Capture the cell that displays the provided text and extract its [x, y] central coordinate. 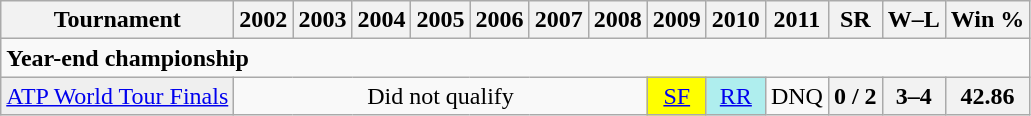
2010 [736, 20]
W–L [914, 20]
42.86 [988, 96]
SR [855, 20]
Win % [988, 20]
2009 [676, 20]
ATP World Tour Finals [118, 96]
2003 [322, 20]
2005 [440, 20]
2007 [558, 20]
Year-end championship [516, 58]
SF [676, 96]
2006 [500, 20]
2011 [796, 20]
RR [736, 96]
2002 [264, 20]
2004 [382, 20]
Did not qualify [440, 96]
Tournament [118, 20]
DNQ [796, 96]
2008 [618, 20]
0 / 2 [855, 96]
3–4 [914, 96]
